Scan for the cell matching the given text and deliver its (x, y) coordinate at center. 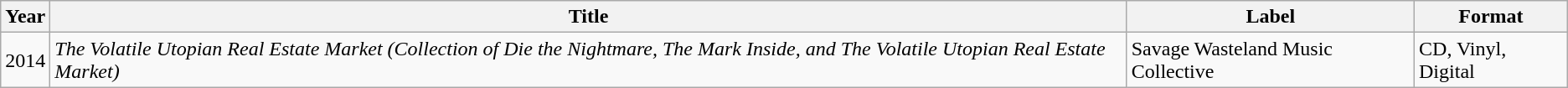
Title (588, 17)
CD, Vinyl, Digital (1491, 60)
Format (1491, 17)
Label (1270, 17)
Savage Wasteland Music Collective (1270, 60)
2014 (25, 60)
Year (25, 17)
The Volatile Utopian Real Estate Market (Collection of Die the Nightmare, The Mark Inside, and The Volatile Utopian Real Estate Market) (588, 60)
